Return [X, Y] of the center of cell containing provided text 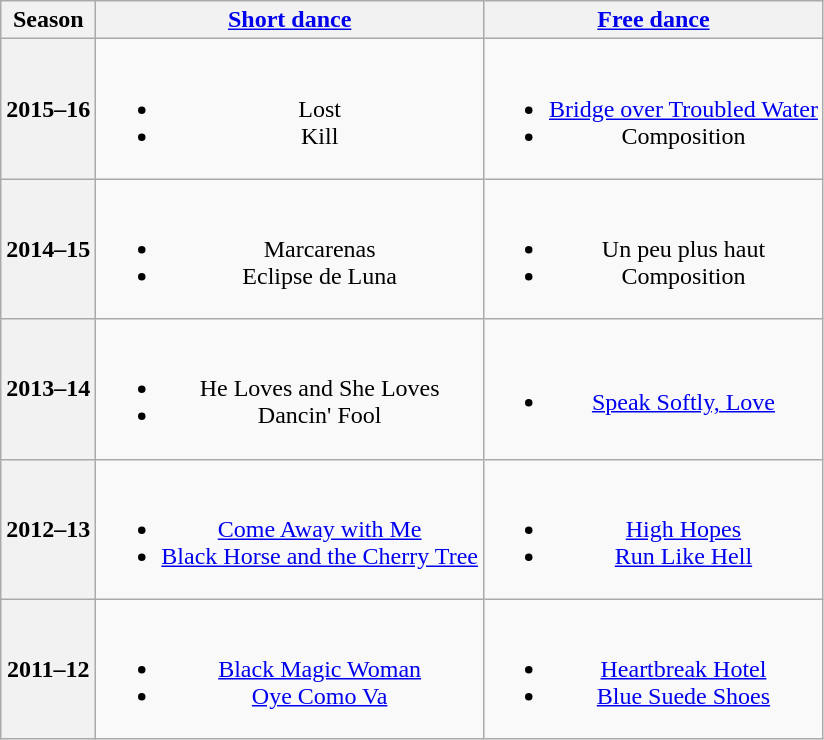
Lost Kill [290, 109]
Free dance [653, 20]
2014–15 [48, 249]
Season [48, 20]
Short dance [290, 20]
He Loves and She LovesDancin' Fool [290, 389]
2013–14 [48, 389]
Black Magic WomanOye Como Va [290, 669]
Speak Softly, Love [653, 389]
2015–16 [48, 109]
Bridge over Troubled Water Composition [653, 109]
2011–12 [48, 669]
Marcarenas Eclipse de Luna [290, 249]
Heartbreak Hotel Blue Suede Shoes [653, 669]
2012–13 [48, 529]
High Hopes Run Like Hell [653, 529]
Un peu plus haut Composition [653, 249]
Come Away with Me Black Horse and the Cherry Tree [290, 529]
